Capture the cell that displays the provided text and extract its (X, Y) central coordinate. 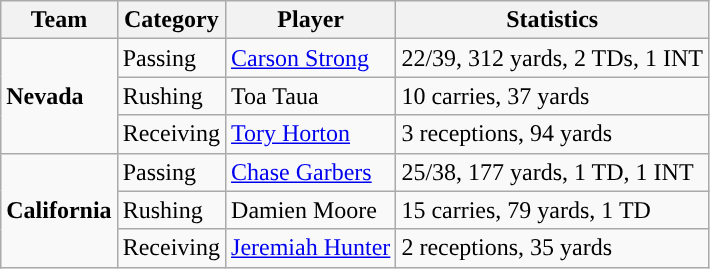
10 carries, 37 yards (552, 96)
Jeremiah Hunter (311, 248)
California (59, 210)
Tory Horton (311, 134)
Category (171, 20)
Carson Strong (311, 58)
15 carries, 79 yards, 1 TD (552, 210)
Team (59, 20)
Player (311, 20)
Toa Taua (311, 96)
Nevada (59, 96)
3 receptions, 94 yards (552, 134)
Chase Garbers (311, 172)
2 receptions, 35 yards (552, 248)
25/38, 177 yards, 1 TD, 1 INT (552, 172)
22/39, 312 yards, 2 TDs, 1 INT (552, 58)
Statistics (552, 20)
Damien Moore (311, 210)
